For the text-containing cell, return its midpoint in [x, y] coordinate format. 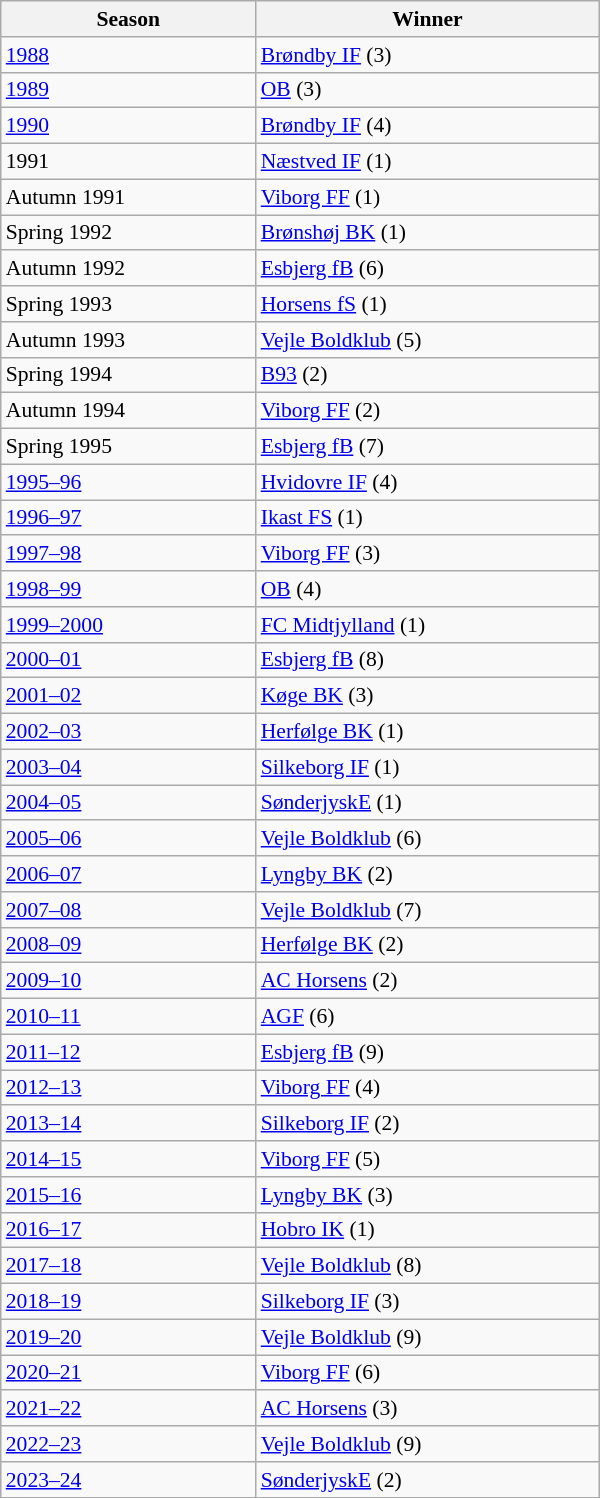
1998–99 [128, 589]
2016–17 [128, 1230]
1999–2000 [128, 625]
Hvidovre IF (4) [428, 482]
2007–08 [128, 910]
Viborg FF (3) [428, 554]
2023–24 [128, 1480]
2014–15 [128, 1159]
B93 (2) [428, 375]
Silkeborg IF (2) [428, 1124]
Viborg FF (1) [428, 197]
2006–07 [128, 874]
AGF (6) [428, 1017]
Spring 1995 [128, 447]
SønderjyskE (1) [428, 803]
Spring 1994 [128, 375]
2001–02 [128, 696]
1997–98 [128, 554]
2018–19 [128, 1302]
2008–09 [128, 945]
Vejle Boldklub (7) [428, 910]
Ikast FS (1) [428, 518]
SønderjyskE (2) [428, 1480]
2012–13 [128, 1088]
2002–03 [128, 732]
1996–97 [128, 518]
2009–10 [128, 981]
Viborg FF (5) [428, 1159]
Autumn 1991 [128, 197]
Esbjerg fB (9) [428, 1052]
Winner [428, 19]
2004–05 [128, 803]
Køge BK (3) [428, 696]
Autumn 1994 [128, 411]
Horsens fS (1) [428, 304]
OB (3) [428, 90]
Autumn 1993 [128, 340]
Brøndby IF (3) [428, 55]
Næstved IF (1) [428, 162]
2000–01 [128, 660]
Spring 1993 [128, 304]
Herfølge BK (2) [428, 945]
AC Horsens (3) [428, 1409]
Viborg FF (6) [428, 1373]
1995–96 [128, 482]
1989 [128, 90]
Season [128, 19]
Spring 1992 [128, 233]
2013–14 [128, 1124]
Esbjerg fB (7) [428, 447]
2011–12 [128, 1052]
Vejle Boldklub (5) [428, 340]
2022–23 [128, 1444]
AC Horsens (2) [428, 981]
2003–04 [128, 767]
2017–18 [128, 1266]
2010–11 [128, 1017]
Herfølge BK (1) [428, 732]
2021–22 [128, 1409]
Vejle Boldklub (8) [428, 1266]
Brønshøj BK (1) [428, 233]
1991 [128, 162]
1988 [128, 55]
Esbjerg fB (6) [428, 269]
2019–20 [128, 1337]
Lyngby BK (2) [428, 874]
Vejle Boldklub (6) [428, 839]
Silkeborg IF (1) [428, 767]
2005–06 [128, 839]
2020–21 [128, 1373]
Autumn 1992 [128, 269]
Silkeborg IF (3) [428, 1302]
Esbjerg fB (8) [428, 660]
Viborg FF (2) [428, 411]
Brøndby IF (4) [428, 126]
FC Midtjylland (1) [428, 625]
2015–16 [128, 1195]
Lyngby BK (3) [428, 1195]
Hobro IK (1) [428, 1230]
Viborg FF (4) [428, 1088]
OB (4) [428, 589]
1990 [128, 126]
